Return [x, y] of the center of cell containing provided text 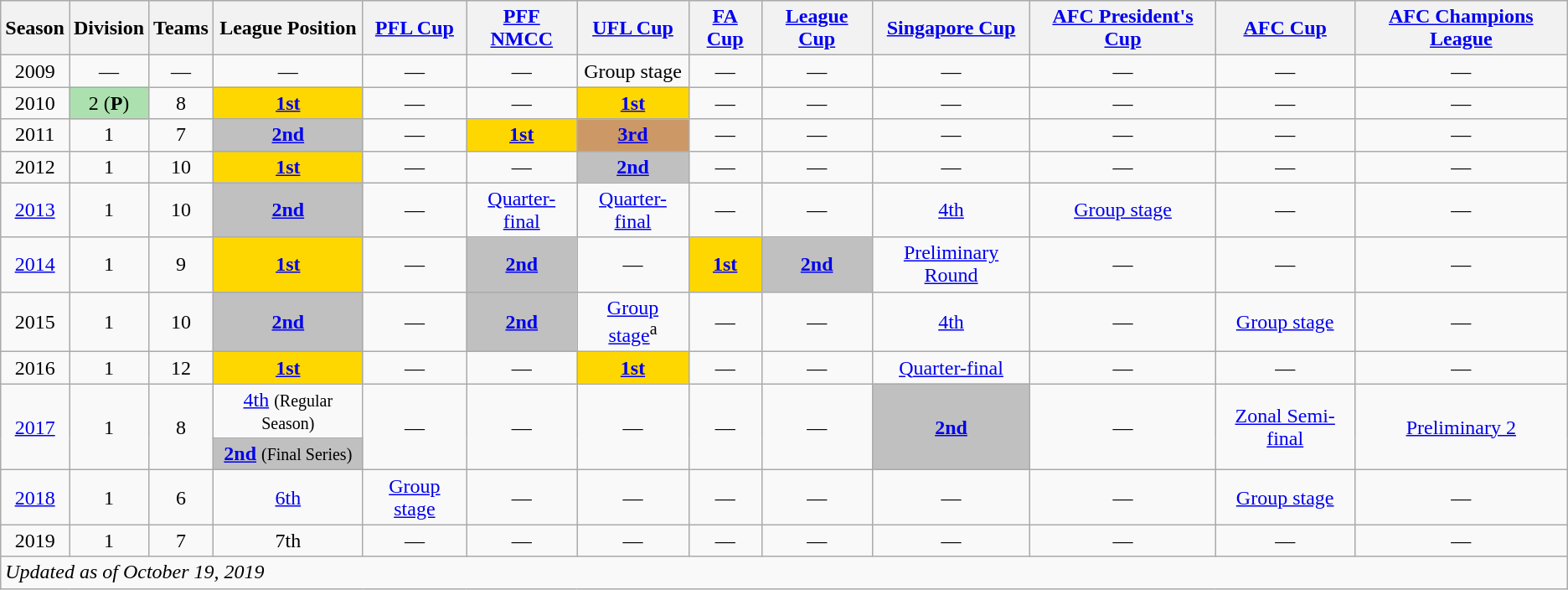
AFC Champions League [1461, 28]
2009 [35, 71]
6 [181, 498]
7th [288, 541]
2013 [35, 210]
PFL Cup [414, 28]
2010 [35, 103]
Season [35, 28]
Preliminary Round [952, 265]
2018 [35, 498]
12 [181, 368]
UFL Cup [633, 28]
2 (P) [109, 103]
Singapore Cup [952, 28]
2017 [35, 427]
PFF NMCC [522, 28]
6th [288, 498]
Preliminary 2 [1461, 427]
3rd [633, 135]
2012 [35, 167]
AFC Cup [1285, 28]
2019 [35, 541]
2015 [35, 322]
2011 [35, 135]
FA Cup [725, 28]
2016 [35, 368]
Group stagea [633, 322]
League Cup [817, 28]
9 [181, 265]
League Position [288, 28]
4th (Regular Season) [288, 411]
2014 [35, 265]
Teams [181, 28]
Updated as of October 19, 2019 [784, 572]
AFC President's Cup [1122, 28]
2nd (Final Series) [288, 454]
Zonal Semi-final [1285, 427]
Division [109, 28]
